Capture the cell that displays the provided text and extract its [X, Y] central coordinate. 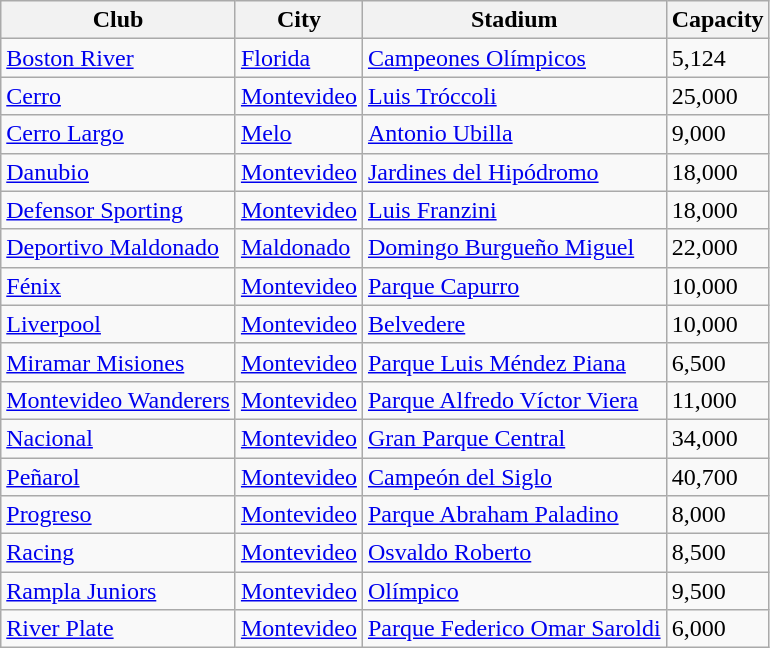
Parque Luis Méndez Piana [514, 362]
Jardines del Hipódromo [514, 172]
Fénix [118, 286]
Parque Federico Omar Saroldi [514, 629]
40,700 [718, 477]
Luis Franzini [514, 210]
6,500 [718, 362]
Luis Tróccoli [514, 96]
Deportivo Maldonado [118, 248]
River Plate [118, 629]
Gran Parque Central [514, 438]
Osvaldo Roberto [514, 553]
Montevideo Wanderers [118, 400]
Stadium [514, 20]
Liverpool [118, 324]
34,000 [718, 438]
Defensor Sporting [118, 210]
Melo [298, 134]
Capacity [718, 20]
Danubio [118, 172]
Progreso [118, 515]
25,000 [718, 96]
City [298, 20]
Domingo Burgueño Miguel [514, 248]
8,000 [718, 515]
Parque Abraham Paladino [514, 515]
Miramar Misiones [118, 362]
Rampla Juniors [118, 591]
Campeones Olímpicos [514, 58]
Campeón del Siglo [514, 477]
Club [118, 20]
Boston River [118, 58]
8,500 [718, 553]
Cerro Largo [118, 134]
6,000 [718, 629]
9,500 [718, 591]
5,124 [718, 58]
Florida [298, 58]
Maldonado [298, 248]
Belvedere [514, 324]
Parque Alfredo Víctor Viera [514, 400]
Parque Capurro [514, 286]
22,000 [718, 248]
11,000 [718, 400]
Nacional [118, 438]
9,000 [718, 134]
Peñarol [118, 477]
Racing [118, 553]
Cerro [118, 96]
Olímpico [514, 591]
Antonio Ubilla [514, 134]
